Find where the given text appears and provide that cell's center as [X, Y] coordinate. 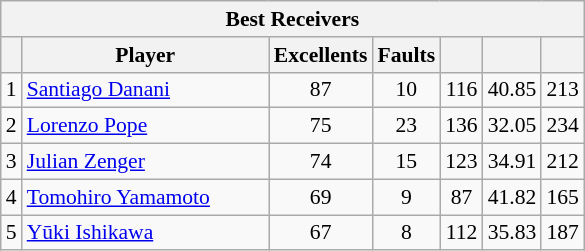
23 [406, 126]
Santiago Danani [146, 90]
3 [12, 162]
4 [12, 197]
Tomohiro Yamamoto [146, 197]
116 [462, 90]
187 [562, 233]
9 [406, 197]
Excellents [321, 55]
32.05 [512, 126]
212 [562, 162]
234 [562, 126]
213 [562, 90]
Lorenzo Pope [146, 126]
10 [406, 90]
69 [321, 197]
Faults [406, 55]
75 [321, 126]
136 [462, 126]
Yūki Ishikawa [146, 233]
1 [12, 90]
41.82 [512, 197]
5 [12, 233]
165 [562, 197]
40.85 [512, 90]
Best Receivers [292, 19]
Player [146, 55]
2 [12, 126]
34.91 [512, 162]
67 [321, 233]
123 [462, 162]
112 [462, 233]
Julian Zenger [146, 162]
74 [321, 162]
8 [406, 233]
35.83 [512, 233]
15 [406, 162]
